Return the [x, y] coordinate for the center point of the cell that contains the specified text.  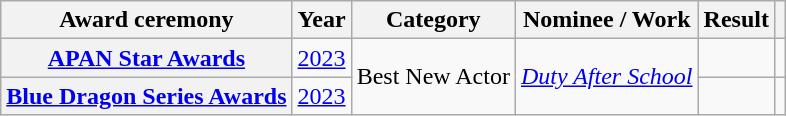
Category [433, 20]
Year [322, 20]
APAN Star Awards [146, 58]
Result [736, 20]
Best New Actor [433, 77]
Blue Dragon Series Awards [146, 96]
Duty After School [606, 77]
Nominee / Work [606, 20]
Award ceremony [146, 20]
